Identify which cell holds the provided text, then report its [X, Y] central coordinate. 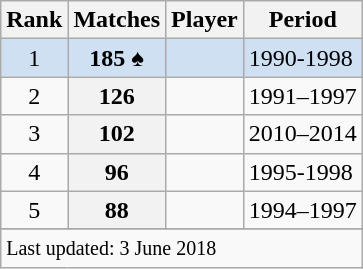
1990-1998 [302, 58]
Rank [34, 20]
Matches [117, 20]
3 [34, 134]
2010–2014 [302, 134]
1991–1997 [302, 96]
4 [34, 172]
96 [117, 172]
Last updated: 3 June 2018 [182, 248]
1994–1997 [302, 210]
102 [117, 134]
88 [117, 210]
5 [34, 210]
2 [34, 96]
1 [34, 58]
126 [117, 96]
Period [302, 20]
1995-1998 [302, 172]
Player [205, 20]
185 ♠ [117, 58]
